Output the (x, y) coordinate of the center of the cell containing the given text.  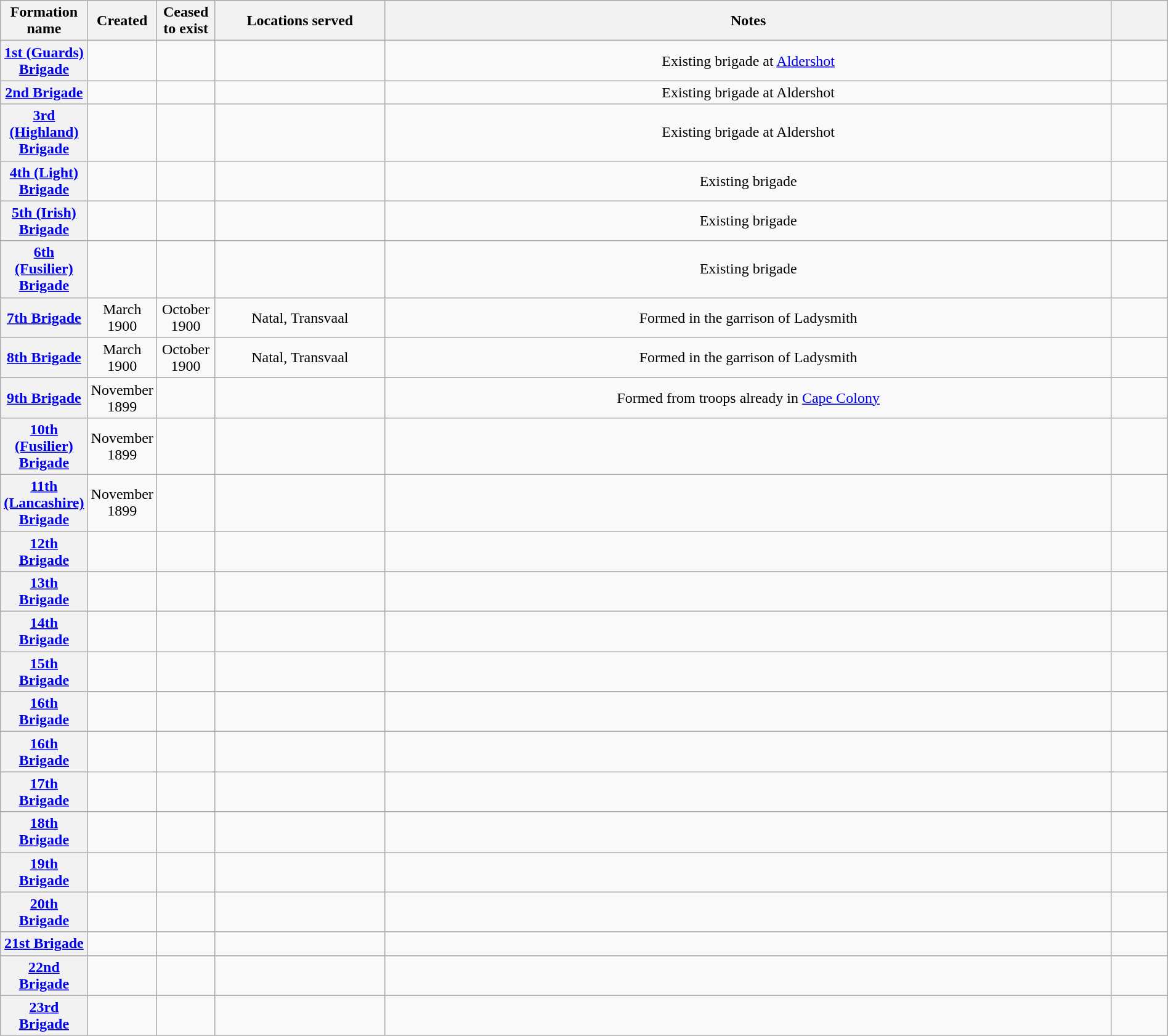
10th (Fusilier) Brigade (44, 446)
12th Brigade (44, 551)
18th Brigade (44, 832)
20th Brigade (44, 912)
Locations served (300, 21)
1st (Guards) Brigade (44, 60)
8th Brigade (44, 357)
11th (Lancashire) Brigade (44, 503)
6th (Fusilier) Brigade (44, 269)
5th (Irish) Brigade (44, 221)
Formation name (44, 21)
2nd Brigade (44, 92)
Formed from troops already in Cape Colony (748, 398)
Ceased to exist (185, 21)
23rd Brigade (44, 1015)
14th Brigade (44, 632)
3rd (Highland) Brigade (44, 132)
21st Brigade (44, 944)
22nd Brigade (44, 976)
19th Brigade (44, 872)
15th Brigade (44, 671)
Created (122, 21)
13th Brigade (44, 591)
4th (Light) Brigade (44, 181)
7th Brigade (44, 318)
Notes (748, 21)
9th Brigade (44, 398)
17th Brigade (44, 792)
